Return the (X, Y) coordinate for the center point of the cell that contains the specified text.  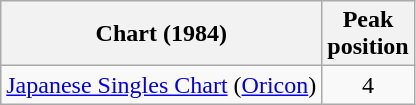
Japanese Singles Chart (Oricon) (162, 85)
Chart (1984) (162, 34)
Peakposition (368, 34)
4 (368, 85)
